For the text-containing cell, return its midpoint in [x, y] coordinate format. 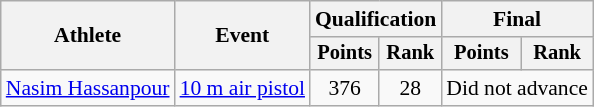
Event [242, 36]
Did not advance [517, 88]
28 [410, 88]
Nasim Hassanpour [88, 88]
Qualification [376, 19]
376 [344, 88]
Athlete [88, 36]
Final [517, 19]
10 m air pistol [242, 88]
